Detect which cell encompasses the target text, then output its (x, y) center coordinate. 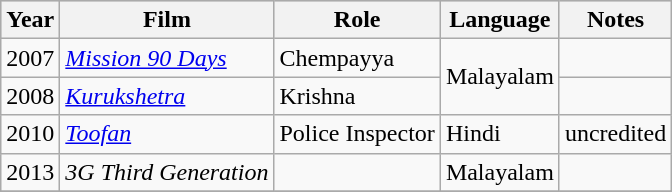
Toofan (167, 134)
2013 (30, 172)
Police Inspector (357, 134)
Hindi (500, 134)
Role (357, 20)
2010 (30, 134)
Chempayya (357, 58)
Film (167, 20)
Krishna (357, 96)
3G Third Generation (167, 172)
Kurukshetra (167, 96)
2007 (30, 58)
uncredited (615, 134)
2008 (30, 96)
Notes (615, 20)
Language (500, 20)
Year (30, 20)
Mission 90 Days (167, 58)
